Capture the cell that displays the provided text and extract its [x, y] central coordinate. 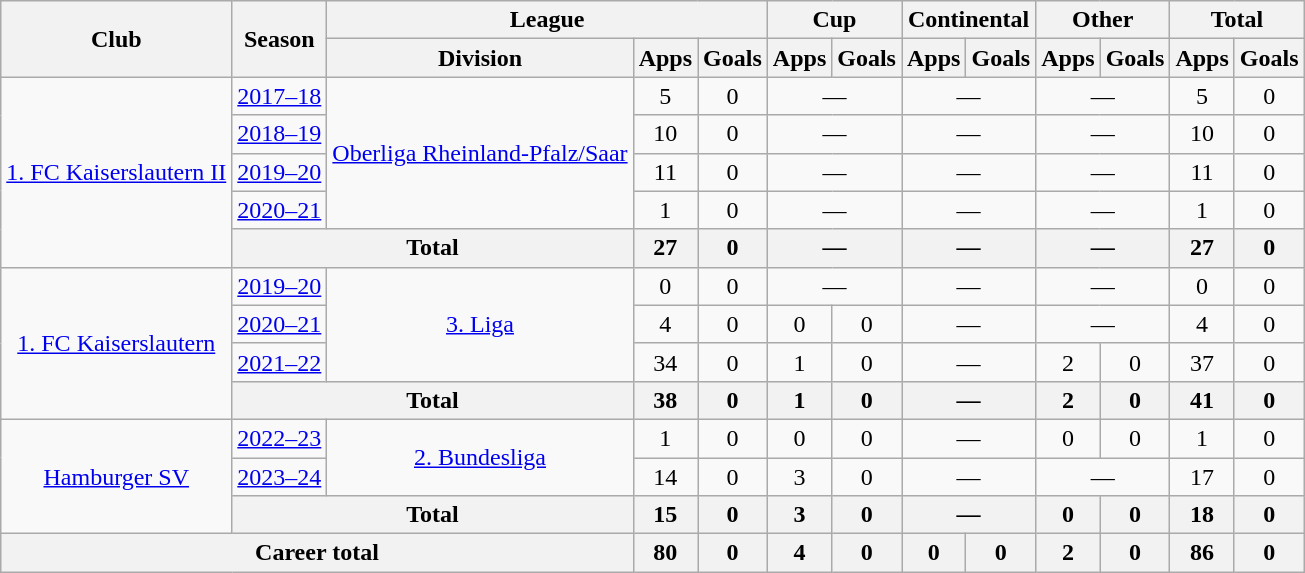
Oberliga Rheinland-Pfalz/Saar [480, 153]
15 [665, 515]
Cup [834, 20]
37 [1202, 362]
80 [665, 553]
League [547, 20]
86 [1202, 553]
2021–22 [280, 362]
Club [116, 39]
41 [1202, 400]
Other [1103, 20]
Continental [969, 20]
34 [665, 362]
2018–19 [280, 134]
1. FC Kaiserslautern [116, 343]
2023–24 [280, 477]
Season [280, 39]
2. Bundesliga [480, 457]
2017–18 [280, 96]
Career total [317, 553]
17 [1202, 477]
38 [665, 400]
14 [665, 477]
Hamburger SV [116, 476]
2022–23 [280, 438]
18 [1202, 515]
Division [480, 58]
3. Liga [480, 324]
1. FC Kaiserslautern II [116, 172]
